Pinpoint the cell where the given text exists, returning its (x, y) midpoint coordinate. 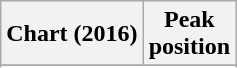
Chart (2016) (72, 34)
Peak position (189, 34)
